Locate the cell with the specified text and output its [X, Y] center coordinate. 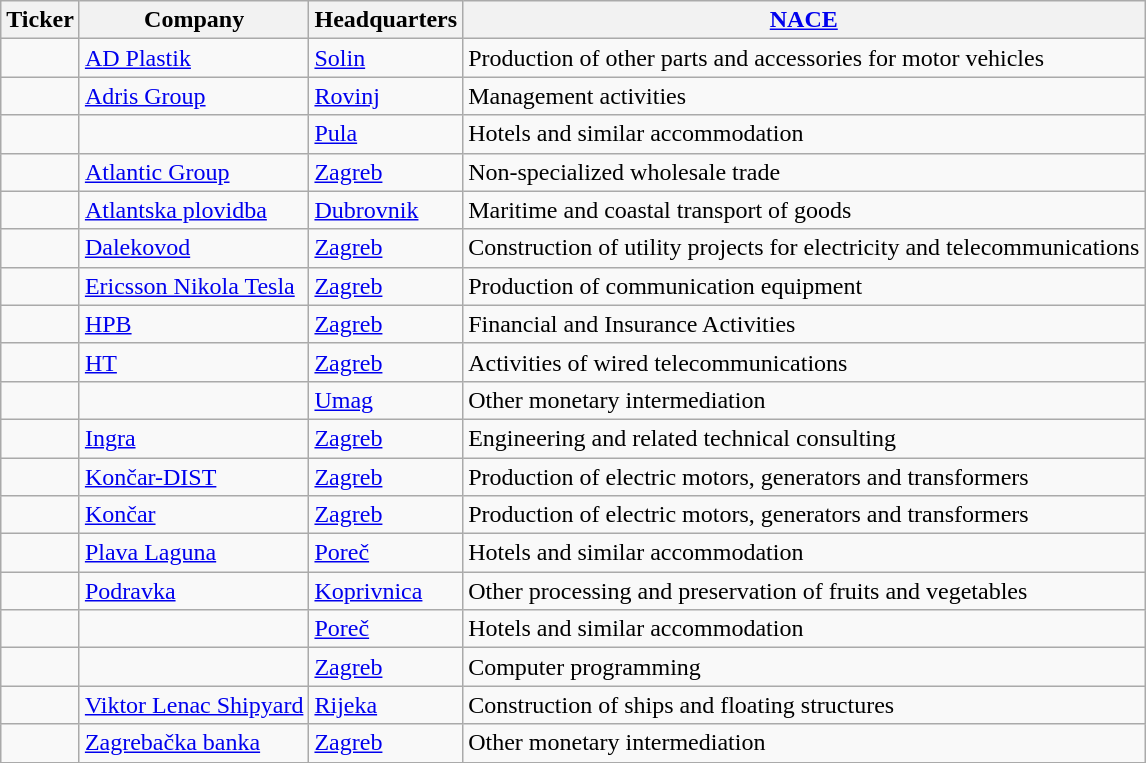
Construction of utility projects for electricity and telecommunications [804, 248]
Headquarters [386, 20]
Plava Laguna [194, 553]
Koprivnica [386, 591]
Adris Group [194, 96]
Rijeka [386, 705]
Non-specialized wholesale trade [804, 172]
Construction of ships and floating structures [804, 705]
Company [194, 20]
Ericsson Nikola Tesla [194, 286]
Rovinj [386, 96]
Pula [386, 134]
Končar-DIST [194, 477]
Zagrebačka banka [194, 743]
Dalekovod [194, 248]
Production of communication equipment [804, 286]
AD Plastik [194, 58]
Maritime and coastal transport of goods [804, 210]
Umag [386, 400]
HT [194, 362]
HPB [194, 324]
Ingra [194, 438]
Solin [386, 58]
Management activities [804, 96]
Atlantic Group [194, 172]
Končar [194, 515]
Ticker [40, 20]
Engineering and related technical consulting [804, 438]
Atlantska plovidba [194, 210]
Other processing and preservation of fruits and vegetables [804, 591]
NACE [804, 20]
Financial and Insurance Activities [804, 324]
Activities of wired telecommunications [804, 362]
Computer programming [804, 667]
Production of other parts and accessories for motor vehicles [804, 58]
Podravka [194, 591]
Dubrovnik [386, 210]
Viktor Lenac Shipyard [194, 705]
